Output the (X, Y) coordinate of the center of the cell containing the given text.  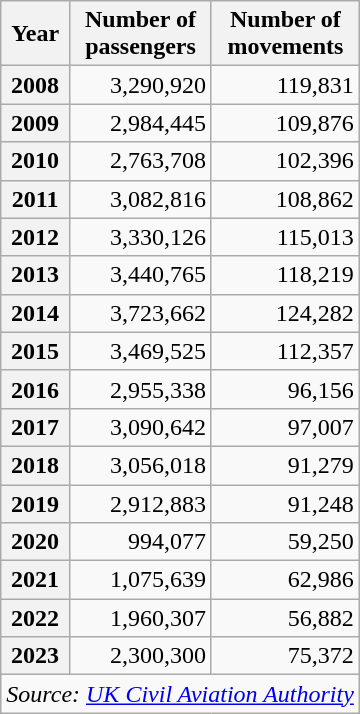
2,955,338 (140, 389)
2022 (36, 618)
62,986 (285, 580)
3,290,920 (140, 85)
102,396 (285, 161)
112,357 (285, 351)
3,330,126 (140, 237)
108,862 (285, 199)
2019 (36, 503)
3,440,765 (140, 275)
2010 (36, 161)
3,469,525 (140, 351)
3,090,642 (140, 427)
2013 (36, 275)
3,082,816 (140, 199)
2,763,708 (140, 161)
2011 (36, 199)
Number ofmovements (285, 34)
118,219 (285, 275)
91,248 (285, 503)
2,984,445 (140, 123)
2014 (36, 313)
2023 (36, 656)
3,723,662 (140, 313)
Number ofpassengers (140, 34)
2,300,300 (140, 656)
2016 (36, 389)
Year (36, 34)
119,831 (285, 85)
Source: UK Civil Aviation Authority (180, 694)
56,882 (285, 618)
2008 (36, 85)
96,156 (285, 389)
2021 (36, 580)
109,876 (285, 123)
994,077 (140, 542)
2015 (36, 351)
2012 (36, 237)
2009 (36, 123)
97,007 (285, 427)
2020 (36, 542)
2,912,883 (140, 503)
3,056,018 (140, 465)
1,075,639 (140, 580)
1,960,307 (140, 618)
2017 (36, 427)
115,013 (285, 237)
2018 (36, 465)
91,279 (285, 465)
124,282 (285, 313)
75,372 (285, 656)
59,250 (285, 542)
